From the cell containing the given text, extract its center point as (x, y) coordinate. 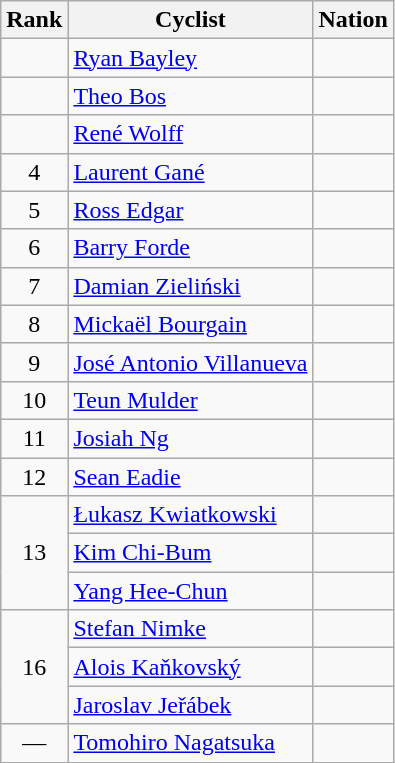
Josiah Ng (190, 438)
Theo Bos (190, 96)
6 (34, 248)
11 (34, 438)
7 (34, 286)
Alois Kaňkovský (190, 667)
Jaroslav Jeřábek (190, 705)
Kim Chi-Bum (190, 553)
Yang Hee-Chun (190, 591)
— (34, 743)
4 (34, 172)
13 (34, 553)
Ross Edgar (190, 210)
Ryan Bayley (190, 58)
12 (34, 477)
René Wolff (190, 134)
José Antonio Villanueva (190, 362)
Barry Forde (190, 248)
Teun Mulder (190, 400)
Nation (353, 20)
Tomohiro Nagatsuka (190, 743)
10 (34, 400)
Łukasz Kwiatkowski (190, 515)
9 (34, 362)
5 (34, 210)
16 (34, 667)
Sean Eadie (190, 477)
Cyclist (190, 20)
Stefan Nimke (190, 629)
8 (34, 324)
Laurent Gané (190, 172)
Damian Zieliński (190, 286)
Rank (34, 20)
Mickaël Bourgain (190, 324)
